Return the [x, y] coordinate for the center point of the cell that contains the specified text.  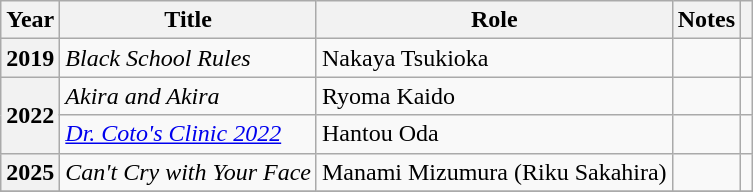
2019 [30, 58]
Title [188, 20]
Black School Rules [188, 58]
Notes [706, 20]
2022 [30, 115]
Role [494, 20]
Year [30, 20]
Akira and Akira [188, 96]
Hantou Oda [494, 134]
Can't Cry with Your Face [188, 172]
Dr. Coto's Clinic 2022 [188, 134]
Nakaya Tsukioka [494, 58]
2025 [30, 172]
Ryoma Kaido [494, 96]
Manami Mizumura (Riku Sakahira) [494, 172]
